Capture the cell that displays the provided text and extract its (x, y) central coordinate. 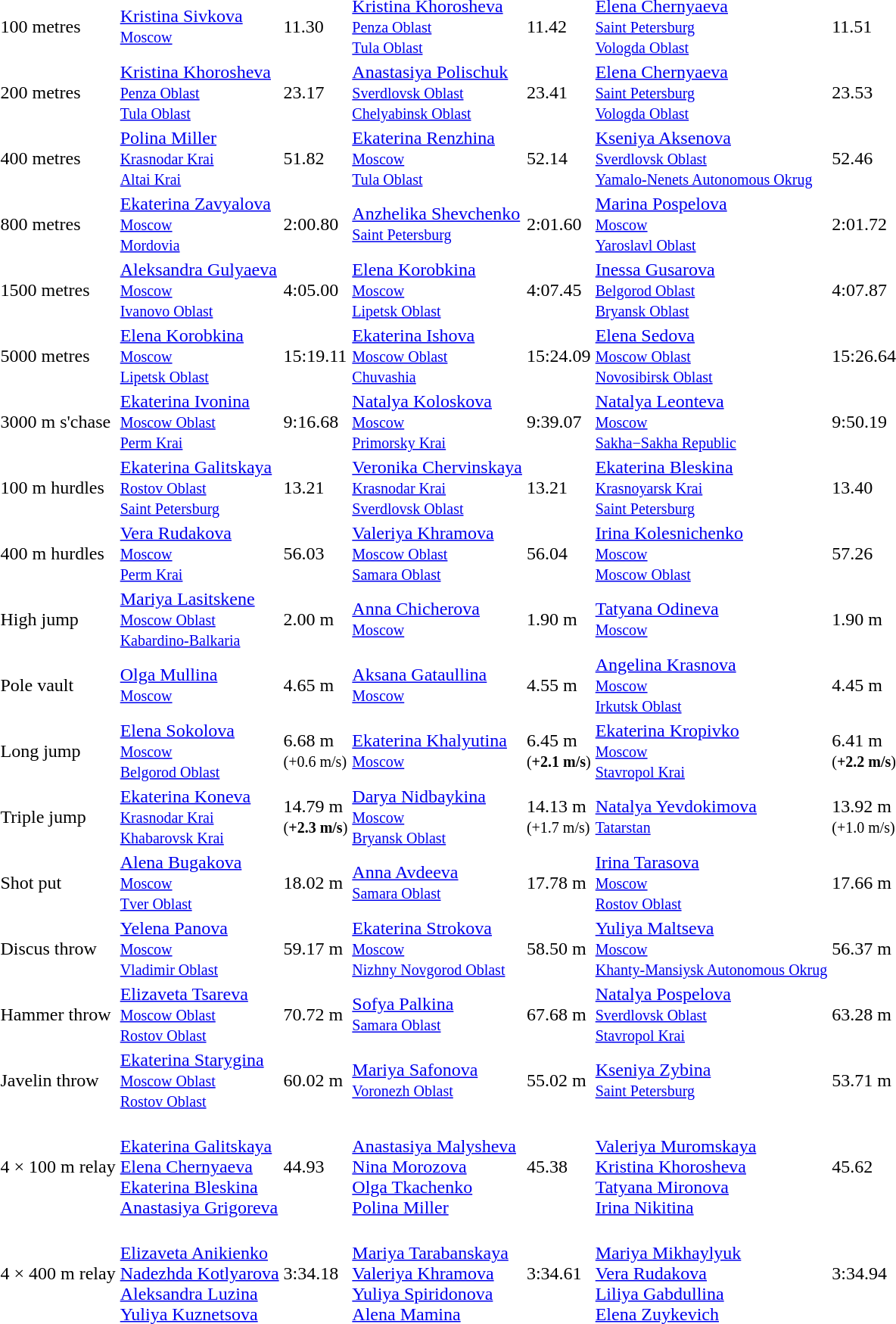
Valeriya Khramova Moscow Oblast Samara Oblast (437, 553)
Anna Avdeeva Samara Oblast (437, 883)
Ekaterina Bleskina Krasnoyarsk Krai Saint Petersburg (711, 488)
15:24.09 (558, 356)
Ekaterina Galitskaya Rostov Oblast Saint Petersburg (200, 488)
58.50 m (558, 949)
67.68 m (558, 1014)
52.14 (558, 158)
Kristina Khorosheva Penza Oblast Tula Oblast (200, 92)
Ekaterina Ishova Moscow Oblast Chuvashia (437, 356)
Mariya Lasitskene Moscow Oblast Kabardino-Balkaria (200, 619)
Aksana Gataullina Moscow (437, 685)
Ekaterina Galitskaya Elena Chernyaeva Ekaterina Bleskina Anastasiya Grigoreva (200, 1167)
Ekaterina Strokova Moscow Nizhny Novgorod Oblast (437, 949)
Natalya Pospelova Sverdlovsk Oblast Stavropol Krai (711, 1014)
Sofya Palkina Samara Oblast (437, 1014)
Anastasiya Polischuk Sverdlovsk Oblast Chelyabinsk Oblast (437, 92)
Veronika Chervinskaya Krasnodar Krai Sverdlovsk Oblast (437, 488)
2.00 m (316, 619)
23.41 (558, 92)
15:19.11 (316, 356)
Anzhelika Shevchenko Saint Petersburg (437, 224)
Aleksandra Gulyaeva Moscow Ivanovo Oblast (200, 290)
9:39.07 (558, 422)
18.02 m (316, 883)
6.45 m (+2.1 m/s) (558, 751)
44.93 (316, 1167)
Natalya Koloskova Moscow Primorsky Krai (437, 422)
51.82 (316, 158)
23.17 (316, 92)
Anna Chicherova Moscow (437, 619)
4:05.00 (316, 290)
4.65 m (316, 685)
Yelena Panova Moscow Vladimir Oblast (200, 949)
Natalya Yevdokimova Tatarstan (711, 817)
Inessa Gusarova Belgorod Oblast Bryansk Oblast (711, 290)
Ekaterina Starygina Moscow Oblast Rostov Oblast (200, 1080)
Irina Kolesnichenko Moscow Moscow Oblast (711, 553)
Alena Bugakova Moscow Tver Oblast (200, 883)
Darya Nidbaykina Moscow Bryansk Oblast (437, 817)
Ekaterina Kropivko Moscow Stavropol Krai (711, 751)
70.72 m (316, 1014)
Anastasiya Malysheva Nina Morozova Olga Tkachenko Polina Miller (437, 1167)
Elena Chernyaeva Saint Petersburg Vologda Oblast (711, 92)
Yuliya Maltseva Moscow Khanty-Mansiysk Autonomous Okrug (711, 949)
Elena Sokolova Moscow Belgorod Oblast (200, 751)
14.13 m (+1.7 m/s) (558, 817)
Elizaveta Tsareva Moscow Oblast Rostov Oblast (200, 1014)
14.79 m (+2.3 m/s) (316, 817)
Ekaterina Zavyalova Moscow Mordovia (200, 224)
Mariya Safonova Voronezh Oblast (437, 1080)
Natalya Leonteva Moscow Sakha−Sakha Republic (711, 422)
Ekaterina Renzhina Moscow Tula Oblast (437, 158)
Ekaterina Koneva Krasnodar Krai Khabarovsk Krai (200, 817)
Marina Pospelova Moscow Yaroslavl Oblast (711, 224)
Polina Miller Krasnodar Krai Altai Krai (200, 158)
Angelina Krasnova Moscow Irkutsk Oblast (711, 685)
9:16.68 (316, 422)
17.78 m (558, 883)
1.90 m (558, 619)
Kseniya Zybina Saint Petersburg (711, 1080)
2:00.80 (316, 224)
Ekaterina Ivonina Moscow Oblast Perm Krai (200, 422)
6.68 m (+0.6 m/s) (316, 751)
Olga Mullina Moscow (200, 685)
Valeriya Muromskaya Kristina Khorosheva Tatyana Mironova Irina Nikitina (711, 1167)
56.03 (316, 553)
60.02 m (316, 1080)
55.02 m (558, 1080)
Ekaterina Khalyutina Moscow (437, 751)
Vera Rudakova Moscow Perm Krai (200, 553)
59.17 m (316, 949)
4.55 m (558, 685)
2:01.60 (558, 224)
Irina Tarasova Moscow Rostov Oblast (711, 883)
Kseniya Aksenova Sverdlovsk Oblast Yamalo-Nenets Autonomous Okrug (711, 158)
Elena Sedova Moscow Oblast Novosibirsk Oblast (711, 356)
56.04 (558, 553)
4:07.45 (558, 290)
Tatyana Odineva Moscow (711, 619)
45.38 (558, 1167)
